Locate the cell with the specified text and output its (x, y) center coordinate. 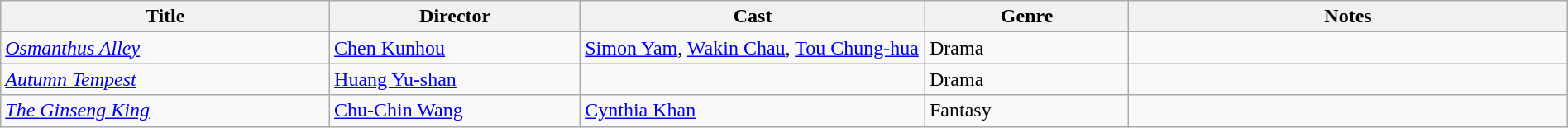
Osmanthus Alley (165, 48)
Huang Yu-shan (455, 79)
Chu-Chin Wang (455, 111)
Chen Kunhou (455, 48)
Fantasy (1026, 111)
Simon Yam, Wakin Chau, Tou Chung-hua (753, 48)
The Ginseng King (165, 111)
Cynthia Khan (753, 111)
Director (455, 17)
Genre (1026, 17)
Cast (753, 17)
Notes (1348, 17)
Title (165, 17)
Autumn Tempest (165, 79)
